Search for the cell housing the specified text and yield its (X, Y) center coordinate. 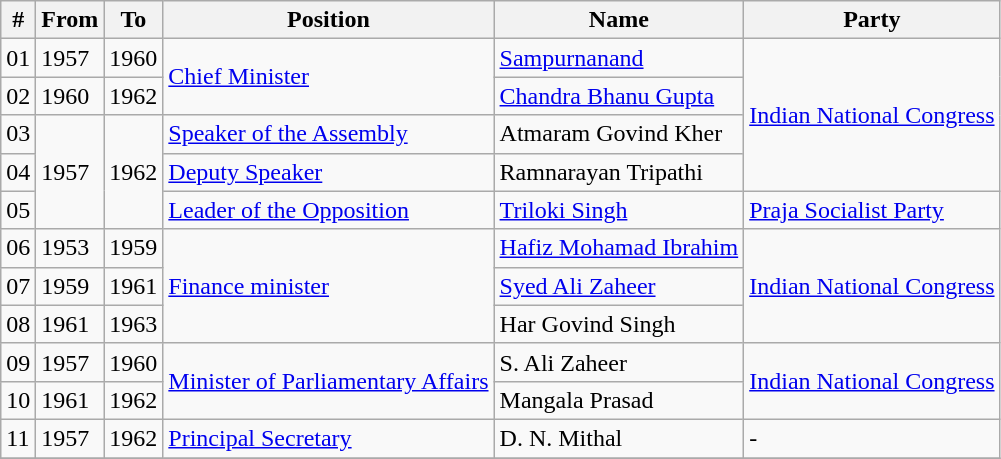
Deputy Speaker (328, 172)
08 (18, 324)
Principal Secretary (328, 438)
11 (18, 438)
Leader of the Opposition (328, 210)
Chandra Bhanu Gupta (619, 96)
05 (18, 210)
Mangala Prasad (619, 400)
Atmaram Govind Kher (619, 134)
From (70, 20)
Praja Socialist Party (872, 210)
S. Ali Zaheer (619, 362)
03 (18, 134)
10 (18, 400)
Har Govind Singh (619, 324)
Name (619, 20)
01 (18, 58)
1953 (70, 248)
D. N. Mithal (619, 438)
Position (328, 20)
Syed Ali Zaheer (619, 286)
To (134, 20)
07 (18, 286)
Sampurnanand (619, 58)
1963 (134, 324)
Finance minister (328, 286)
Hafiz Mohamad Ibrahim (619, 248)
04 (18, 172)
Triloki Singh (619, 210)
09 (18, 362)
Chief Minister (328, 77)
06 (18, 248)
Ramnarayan Tripathi (619, 172)
Speaker of the Assembly (328, 134)
# (18, 20)
02 (18, 96)
Party (872, 20)
Minister of Parliamentary Affairs (328, 381)
- (872, 438)
